Scan for the cell matching the given text and deliver its [x, y] coordinate at center. 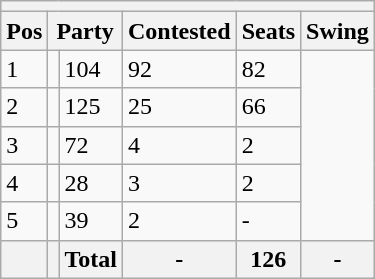
Contested [179, 31]
Party [86, 31]
126 [268, 259]
66 [268, 107]
Pos [24, 31]
Swing [338, 31]
125 [91, 107]
72 [91, 145]
Total [91, 259]
82 [268, 69]
39 [91, 221]
1 [24, 69]
5 [24, 221]
28 [91, 183]
104 [91, 69]
Seats [268, 31]
92 [179, 69]
25 [179, 107]
